Return the (x, y) coordinate for the center point of the cell that contains the specified text.  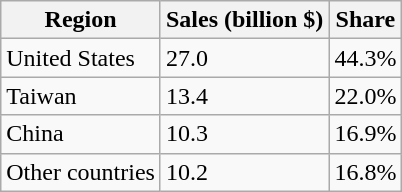
27.0 (244, 58)
44.3% (366, 58)
13.4 (244, 96)
Region (81, 20)
22.0% (366, 96)
Taiwan (81, 96)
China (81, 134)
10.2 (244, 172)
Other countries (81, 172)
10.3 (244, 134)
United States (81, 58)
Sales (billion $) (244, 20)
Share (366, 20)
16.8% (366, 172)
16.9% (366, 134)
